Output the [x, y] coordinate of the center of the cell containing the given text.  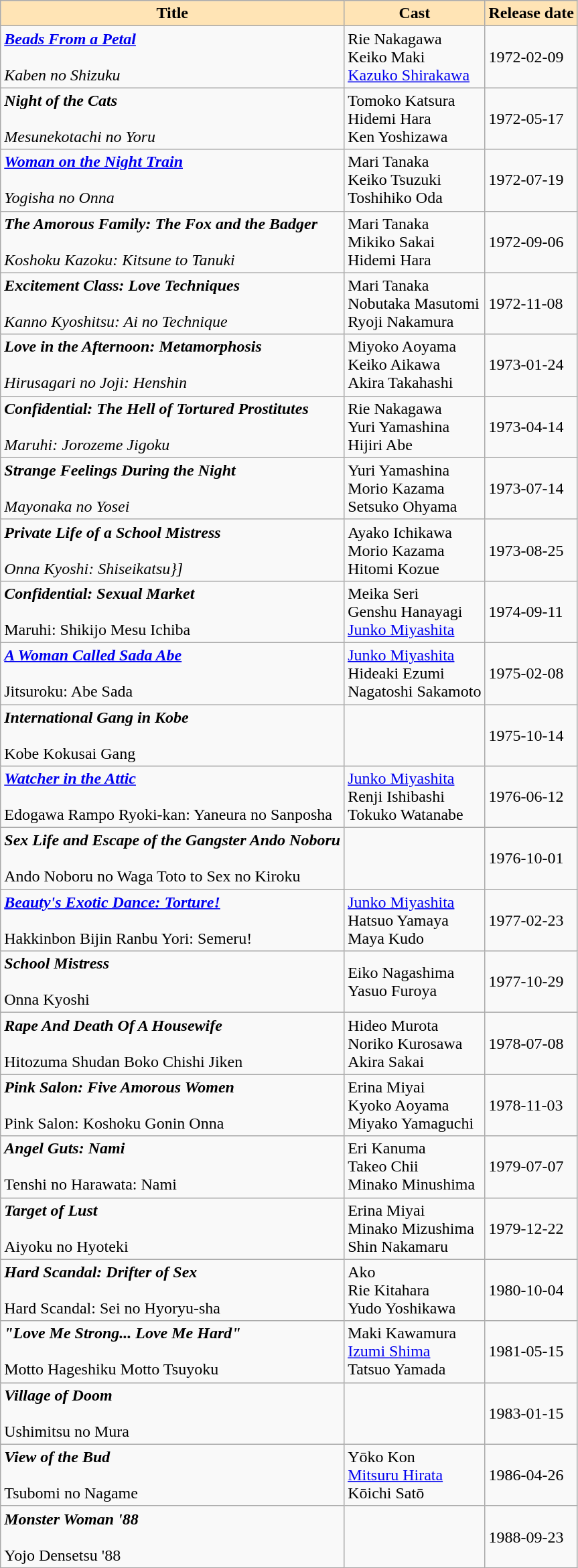
1981-05-15 [531, 1352]
"Love Me Strong... Love Me Hard"Motto Hageshiku Motto Tsuyoku [173, 1352]
Hard Scandal: Drifter of SexHard Scandal: Sei no Hyoryu-sha [173, 1290]
Watcher in the AtticEdogawa Rampo Ryoki-kan: Yaneura no Sanposha [173, 797]
Ayako IchikawaMorio KazamaHitomi Kozue [415, 550]
Pink Salon: Five Amorous WomenPink Salon: Koshoku Gonin Onna [173, 1105]
1973-08-25 [531, 550]
1976-06-12 [531, 797]
1988-09-23 [531, 1537]
Meika SeriGenshu HanayagiJunko Miyashita [415, 612]
1980-10-04 [531, 1290]
Confidential: Sexual MarketMaruhi: Shikijo Mesu Ichiba [173, 612]
Junko MiyashitaHatsuo YamayaMaya Kudo [415, 920]
AkoRie KitaharaYudo Yoshikawa [415, 1290]
Miyoko AoyamaKeiko AikawaAkira Takahashi [415, 365]
Rie NakagawaYuri YamashinaHijiri Abe [415, 427]
1983-01-15 [531, 1413]
1973-01-24 [531, 365]
Cast [415, 13]
The Amorous Family: The Fox and the BadgerKoshoku Kazoku: Kitsune to Tanuki [173, 242]
Village of DoomUshimitsu no Mura [173, 1413]
Erina MiyaiMinako MizushimaShin Nakamaru [415, 1228]
1972-09-06 [531, 242]
Mari TanakaMikiko SakaiHidemi Hara [415, 242]
1978-07-08 [531, 1044]
1975-02-08 [531, 673]
Private Life of a School MistressOnna Kyoshi: Shiseikatsu}] [173, 550]
1979-12-22 [531, 1228]
Excitement Class: Love TechniquesKanno Kyoshitsu: Ai no Technique [173, 303]
Monster Woman '88Yojo Densetsu '88 [173, 1537]
1986-04-26 [531, 1475]
Rape And Death Of A HousewifeHitozuma Shudan Boko Chishi Jiken [173, 1044]
Woman on the Night TrainYogisha no Onna [173, 180]
1977-10-29 [531, 982]
1977-02-23 [531, 920]
1972-11-08 [531, 303]
1978-11-03 [531, 1105]
Angel Guts: NamiTenshi no Harawata: Nami [173, 1167]
Eri KanumaTakeo ChiiMinako Minushima [415, 1167]
Love in the Afternoon: MetamorphosisHirusagari no Joji: Henshin [173, 365]
Tomoko KatsuraHidemi HaraKen Yoshizawa [415, 119]
1972-05-17 [531, 119]
Night of the CatsMesunekotachi no Yoru [173, 119]
Rie NakagawaKeiko MakiKazuko Shirakawa [415, 57]
Junko MiyashitaHideaki EzumiNagatoshi Sakamoto [415, 673]
1975-10-14 [531, 735]
1979-07-07 [531, 1167]
Mari TanakaKeiko TsuzukiToshihiko Oda [415, 180]
Erina MiyaiKyoko AoyamaMiyako Yamaguchi [415, 1105]
Release date [531, 13]
A Woman Called Sada AbeJitsuroku: Abe Sada [173, 673]
Junko MiyashitaRenji IshibashiTokuko Watanabe [415, 797]
Eiko NagashimaYasuo Furoya [415, 982]
Sex Life and Escape of the Gangster Ando NoboruAndo Noboru no Waga Toto to Sex no Kiroku [173, 859]
1973-04-14 [531, 427]
Target of LustAiyoku no Hyoteki [173, 1228]
Mari TanakaNobutaka MasutomiRyoji Nakamura [415, 303]
International Gang in KobeKobe Kokusai Gang [173, 735]
1973-07-14 [531, 488]
Beauty's Exotic Dance: Torture!Hakkinbon Bijin Ranbu Yori: Semeru! [173, 920]
1972-02-09 [531, 57]
Yuri YamashinaMorio KazamaSetsuko Ohyama [415, 488]
1974-09-11 [531, 612]
Yōko KonMitsuru HirataKōichi Satō [415, 1475]
Strange Feelings During the NightMayonaka no Yosei [173, 488]
1972-07-19 [531, 180]
1976-10-01 [531, 859]
View of the BudTsubomi no Nagame [173, 1475]
Beads From a PetalKaben no Shizuku [173, 57]
Confidential: The Hell of Tortured ProstitutesMaruhi: Jorozeme Jigoku [173, 427]
School MistressOnna Kyoshi [173, 982]
Hideo MurotaNoriko KurosawaAkira Sakai [415, 1044]
Title [173, 13]
Maki KawamuraIzumi ShimaTatsuo Yamada [415, 1352]
